Return (X, Y) of the center of cell containing provided text 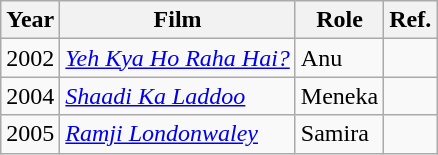
Ramji Londonwaley (178, 134)
2005 (30, 134)
Year (30, 20)
2004 (30, 96)
Yeh Kya Ho Raha Hai? (178, 58)
Ref. (410, 20)
Samira (339, 134)
Shaadi Ka Laddoo (178, 96)
Role (339, 20)
Film (178, 20)
Anu (339, 58)
Meneka (339, 96)
2002 (30, 58)
